Pinpoint the cell where the given text exists, returning its (x, y) midpoint coordinate. 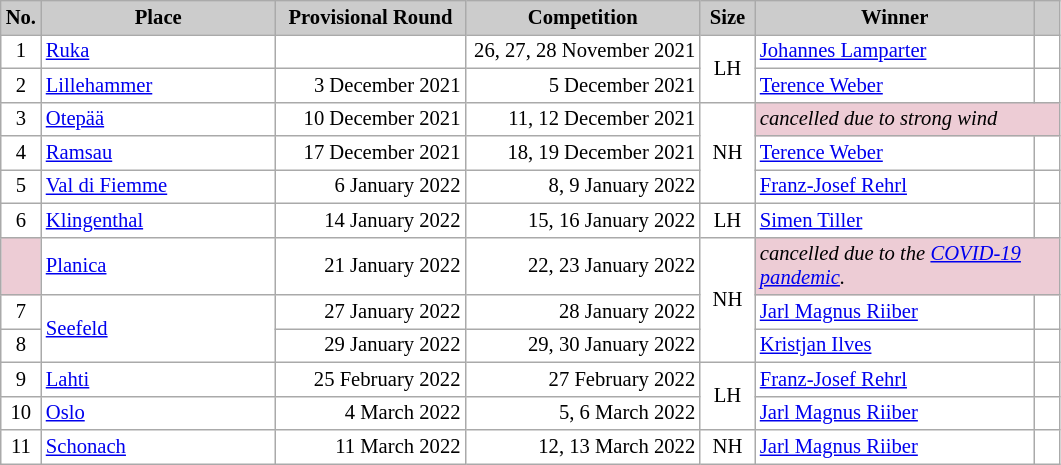
cancelled due to the COVID-19 pandemic. (907, 266)
17 December 2021 (371, 153)
8 (21, 345)
Schonach (158, 447)
6 January 2022 (371, 186)
3 December 2021 (371, 85)
21 January 2022 (371, 266)
9 (21, 379)
28 January 2022 (582, 311)
Size (728, 17)
cancelled due to strong wind (907, 119)
6 (21, 220)
Lahti (158, 379)
Otepää (158, 119)
5 December 2021 (582, 85)
Johannes Lamparter (895, 51)
29 January 2022 (371, 345)
22, 23 January 2022 (582, 266)
12, 13 March 2022 (582, 447)
14 January 2022 (371, 220)
Kristjan Ilves (895, 345)
2 (21, 85)
Winner (895, 17)
5, 6 March 2022 (582, 413)
Competition (582, 17)
18, 19 December 2021 (582, 153)
3 (21, 119)
Val di Fiemme (158, 186)
7 (21, 311)
4 (21, 153)
Ramsau (158, 153)
11 March 2022 (371, 447)
Seefeld (158, 328)
29, 30 January 2022 (582, 345)
26, 27, 28 November 2021 (582, 51)
27 February 2022 (582, 379)
27 January 2022 (371, 311)
Oslo (158, 413)
Planica (158, 266)
10 (21, 413)
Simen Tiller (895, 220)
4 March 2022 (371, 413)
11 (21, 447)
No. (21, 17)
Ruka (158, 51)
11, 12 December 2021 (582, 119)
15, 16 January 2022 (582, 220)
8, 9 January 2022 (582, 186)
Lillehammer (158, 85)
Place (158, 17)
1 (21, 51)
5 (21, 186)
10 December 2021 (371, 119)
25 February 2022 (371, 379)
Provisional Round (371, 17)
Klingenthal (158, 220)
